From the cell containing the given text, extract its center point as [X, Y] coordinate. 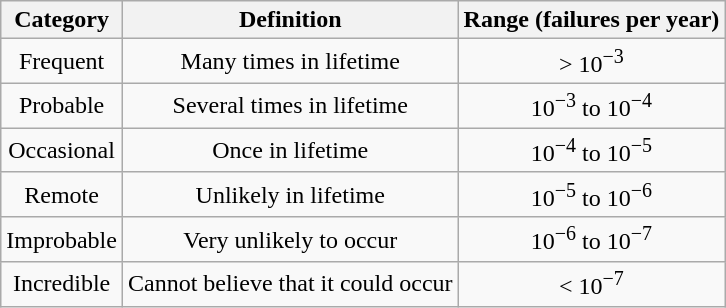
< 10−7 [592, 284]
Definition [290, 20]
Remote [62, 194]
10−5 to 10−6 [592, 194]
Cannot believe that it could occur [290, 284]
Several times in lifetime [290, 106]
Improbable [62, 240]
Very unlikely to occur [290, 240]
Category [62, 20]
Frequent [62, 62]
Range (failures per year) [592, 20]
Unlikely in lifetime [290, 194]
Occasional [62, 150]
10−4 to 10−5 [592, 150]
Many times in lifetime [290, 62]
10−6 to 10−7 [592, 240]
10−3 to 10−4 [592, 106]
Probable [62, 106]
> 10−3 [592, 62]
Once in lifetime [290, 150]
Incredible [62, 284]
